Determine the (x, y) coordinate at the center of the cell enclosing the given text.  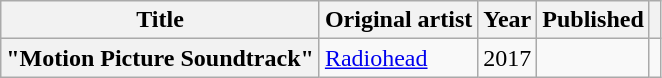
Year (508, 20)
Published (593, 20)
Title (160, 20)
"Motion Picture Soundtrack" (160, 58)
Original artist (398, 20)
Radiohead (398, 58)
2017 (508, 58)
